Provide the (X, Y) coordinate of the cell's center where the given text is located.  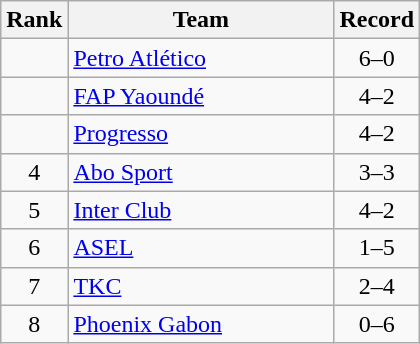
0–6 (377, 324)
Abo Sport (201, 172)
3–3 (377, 172)
5 (34, 210)
Progresso (201, 134)
Record (377, 20)
Team (201, 20)
7 (34, 286)
FAP Yaoundé (201, 96)
6–0 (377, 58)
6 (34, 248)
Petro Atlético (201, 58)
TKC (201, 286)
1–5 (377, 248)
Inter Club (201, 210)
Phoenix Gabon (201, 324)
Rank (34, 20)
2–4 (377, 286)
8 (34, 324)
ASEL (201, 248)
4 (34, 172)
